Pinpoint the cell where the given text exists, returning its (x, y) midpoint coordinate. 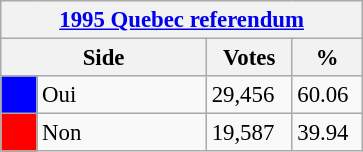
Side (104, 58)
39.94 (328, 133)
Votes (249, 58)
Oui (122, 95)
60.06 (328, 95)
% (328, 58)
19,587 (249, 133)
Non (122, 133)
29,456 (249, 95)
1995 Quebec referendum (182, 20)
